From the cell containing the given text, extract its center point as [x, y] coordinate. 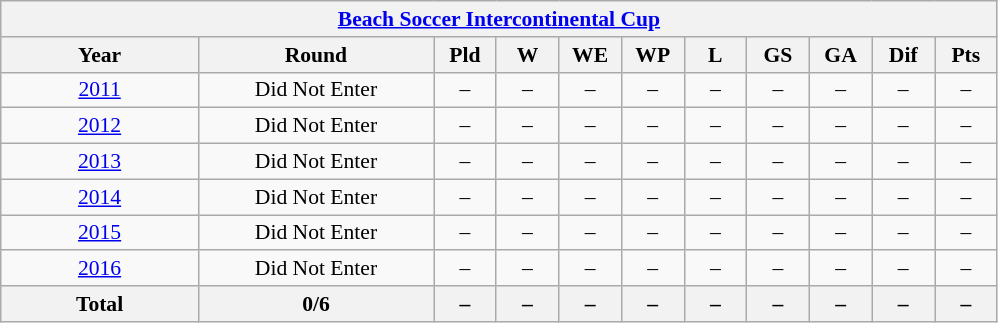
2015 [100, 233]
Year [100, 55]
WE [590, 55]
Pld [466, 55]
Pts [966, 55]
GS [778, 55]
L [716, 55]
2012 [100, 126]
2013 [100, 162]
2014 [100, 197]
Total [100, 304]
W [528, 55]
Beach Soccer Intercontinental Cup [499, 19]
Dif [904, 55]
2016 [100, 269]
Round [316, 55]
WP [652, 55]
GA [840, 55]
2011 [100, 90]
0/6 [316, 304]
